From the cell containing the given text, extract its center point as [x, y] coordinate. 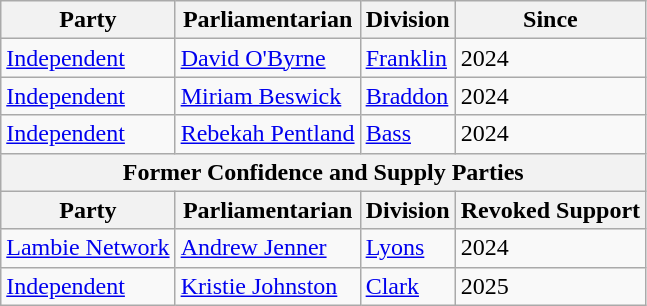
Lyons [408, 248]
Bass [408, 134]
Since [550, 20]
Former Confidence and Supply Parties [324, 172]
Andrew Jenner [268, 248]
Rebekah Pentland [268, 134]
Clark [408, 286]
Miriam Beswick [268, 96]
Revoked Support [550, 210]
Franklin [408, 58]
Braddon [408, 96]
Kristie Johnston [268, 286]
2025 [550, 286]
Lambie Network [88, 248]
David O'Byrne [268, 58]
